Extract the (X, Y) coordinate from the center of the cell holding the provided text.  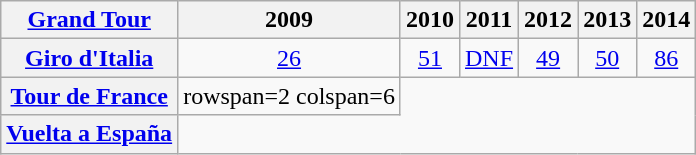
DNF (488, 58)
Tour de France (90, 96)
2011 (488, 20)
51 (430, 58)
Vuelta a España (90, 134)
50 (608, 58)
2013 (608, 20)
rowspan=2 colspan=6 (290, 96)
26 (290, 58)
49 (548, 58)
2010 (430, 20)
Giro d'Italia (90, 58)
86 (666, 58)
2014 (666, 20)
Grand Tour (90, 20)
2012 (548, 20)
2009 (290, 20)
